Detect which cell encompasses the target text, then output its (X, Y) center coordinate. 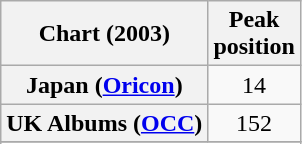
Japan (Oricon) (104, 85)
Chart (2003) (104, 34)
14 (254, 85)
UK Albums (OCC) (104, 123)
Peakposition (254, 34)
152 (254, 123)
